Determine the (X, Y) coordinate at the center of the cell enclosing the given text.  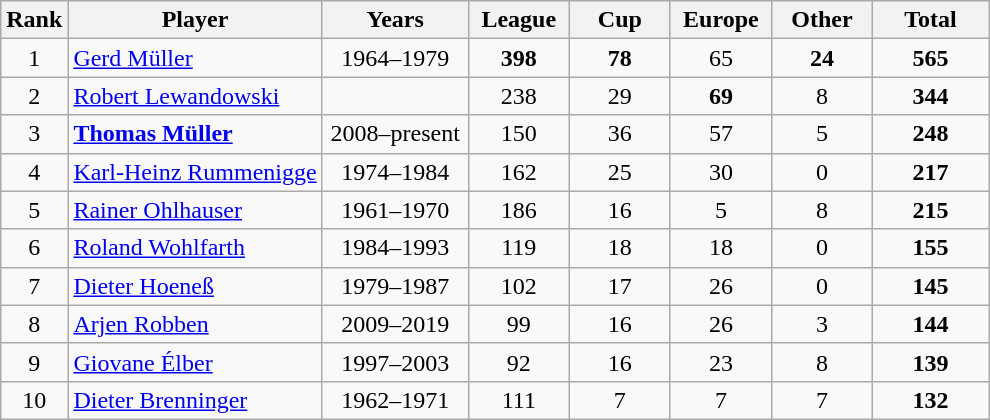
57 (720, 134)
1984–1993 (395, 248)
119 (518, 248)
162 (518, 172)
139 (930, 362)
78 (620, 58)
145 (930, 286)
1997–2003 (395, 362)
150 (518, 134)
29 (620, 96)
10 (34, 400)
Gerd Müller (195, 58)
92 (518, 362)
132 (930, 400)
Years (395, 20)
99 (518, 324)
215 (930, 210)
65 (720, 58)
24 (822, 58)
30 (720, 172)
565 (930, 58)
Dieter Hoeneß (195, 286)
111 (518, 400)
Rainer Ohlhauser (195, 210)
Europe (720, 20)
6 (34, 248)
Thomas Müller (195, 134)
2008–present (395, 134)
2 (34, 96)
155 (930, 248)
1962–1971 (395, 400)
69 (720, 96)
League (518, 20)
102 (518, 286)
Rank (34, 20)
1974–1984 (395, 172)
2009–2019 (395, 324)
9 (34, 362)
Player (195, 20)
Other (822, 20)
144 (930, 324)
1964–1979 (395, 58)
238 (518, 96)
25 (620, 172)
1979–1987 (395, 286)
36 (620, 134)
248 (930, 134)
Arjen Robben (195, 324)
Dieter Brenninger (195, 400)
23 (720, 362)
4 (34, 172)
186 (518, 210)
Total (930, 20)
217 (930, 172)
398 (518, 58)
Robert Lewandowski (195, 96)
17 (620, 286)
Giovane Élber (195, 362)
344 (930, 96)
Cup (620, 20)
Karl-Heinz Rummenigge (195, 172)
1 (34, 58)
1961–1970 (395, 210)
Roland Wohlfarth (195, 248)
